Return [X, Y] of the center of cell containing provided text 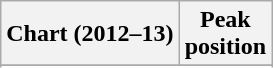
Peakposition [225, 34]
Chart (2012–13) [90, 34]
